Search for the cell housing the specified text and yield its [X, Y] center coordinate. 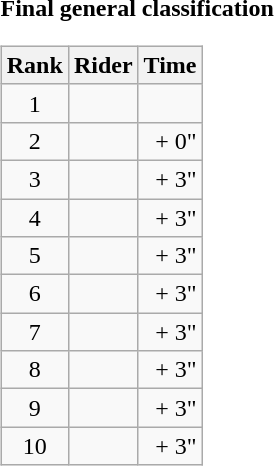
Rank [34, 65]
3 [34, 179]
Rider [103, 65]
2 [34, 141]
1 [34, 103]
5 [34, 256]
8 [34, 370]
+ 0" [170, 141]
6 [34, 294]
4 [34, 217]
10 [34, 446]
7 [34, 332]
9 [34, 408]
Time [170, 65]
